Detect which cell encompasses the target text, then output its [X, Y] center coordinate. 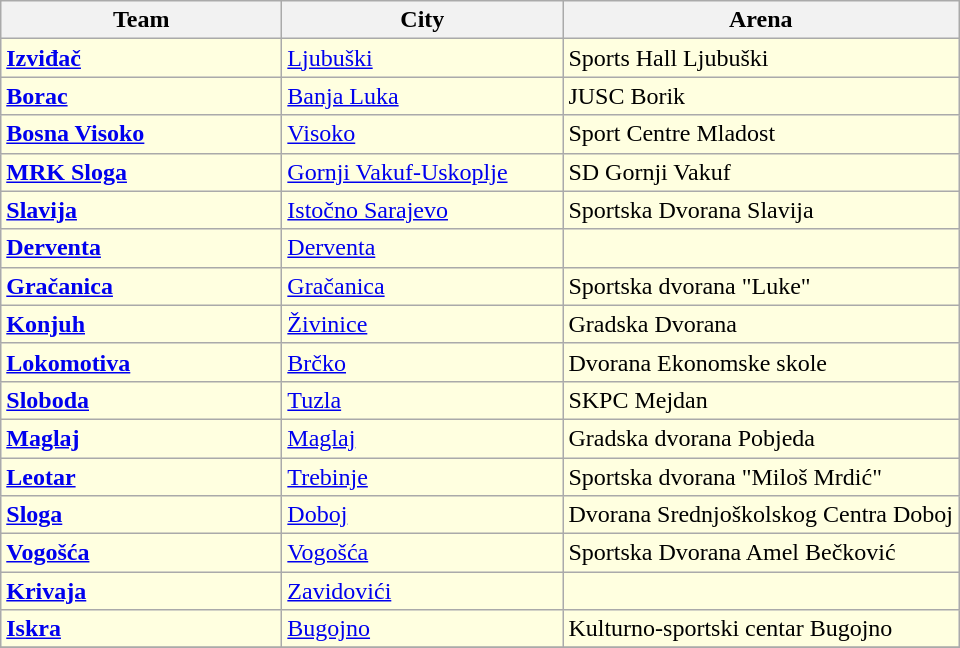
Sportska dvorana "Luke" [761, 286]
Sloboda [142, 400]
Bugojno [422, 629]
Leotar [142, 477]
Krivaja [142, 591]
Team [142, 20]
Konjuh [142, 324]
SKPC Mejdan [761, 400]
Sportska Dvorana Slavija [761, 210]
JUSC Borik [761, 96]
Visoko [422, 134]
Gradska dvorana Pobjeda [761, 438]
Iskra [142, 629]
Istočno Sarajevo [422, 210]
Sportska Dvorana Amel Bečković [761, 553]
City [422, 20]
Sportska dvorana "Miloš Mrdić" [761, 477]
Banja Luka [422, 96]
Sloga [142, 515]
Trebinje [422, 477]
Sport Centre Mladost [761, 134]
Dvorana Srednjoškolskog Centra Doboj [761, 515]
Izviđač [142, 58]
Slavija [142, 210]
Lokomotiva [142, 362]
Bosna Visoko [142, 134]
Arena [761, 20]
Živinice [422, 324]
Doboj [422, 515]
MRK Sloga [142, 172]
Kulturno-sportski centar Bugojno [761, 629]
Ljubuški [422, 58]
Brčko [422, 362]
Zavidovići [422, 591]
Tuzla [422, 400]
Gornji Vakuf-Uskoplje [422, 172]
Borac [142, 96]
Gradska Dvorana [761, 324]
Sports Hall Ljubuški [761, 58]
SD Gornji Vakuf [761, 172]
Dvorana Ekonomske skole [761, 362]
